Locate the cell with the specified text and output its [x, y] center coordinate. 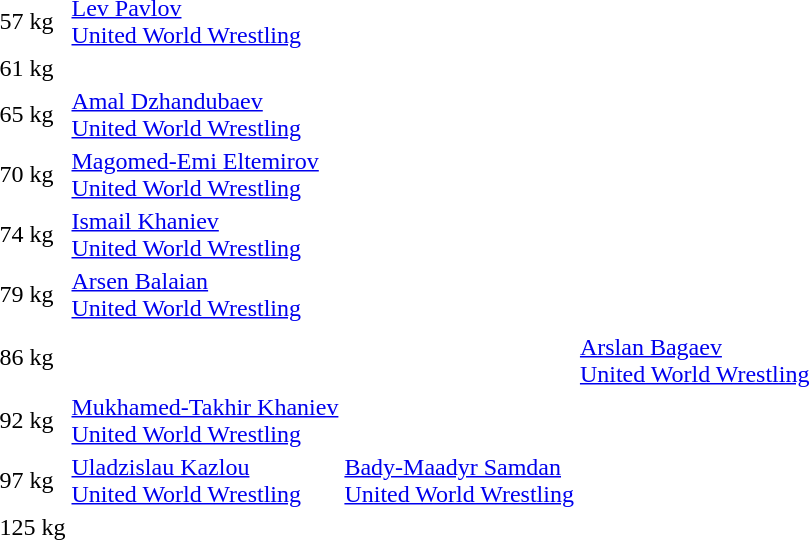
Uladzislau Kazlou United World Wrestling [205, 480]
Magomed-Emi Eltemirov United World Wrestling [205, 174]
Amal Dzhandubaev United World Wrestling [205, 114]
Mukhamed-Takhir Khaniev United World Wrestling [205, 420]
Bady-Maadyr Samdan United World Wrestling [460, 480]
Arsen Balaian United World Wrestling [205, 294]
Ismail Khaniev United World Wrestling [205, 234]
